Identify which cell holds the provided text, then report its [x, y] central coordinate. 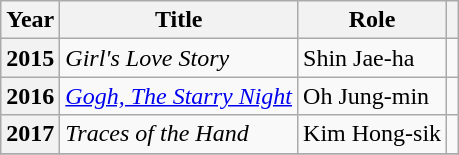
Oh Jung-min [372, 96]
2017 [30, 134]
Traces of the Hand [179, 134]
Title [179, 20]
Year [30, 20]
Role [372, 20]
Gogh, The Starry Night [179, 96]
2016 [30, 96]
Shin Jae-ha [372, 58]
2015 [30, 58]
Girl's Love Story [179, 58]
Kim Hong-sik [372, 134]
